Detect which cell encompasses the target text, then output its (X, Y) center coordinate. 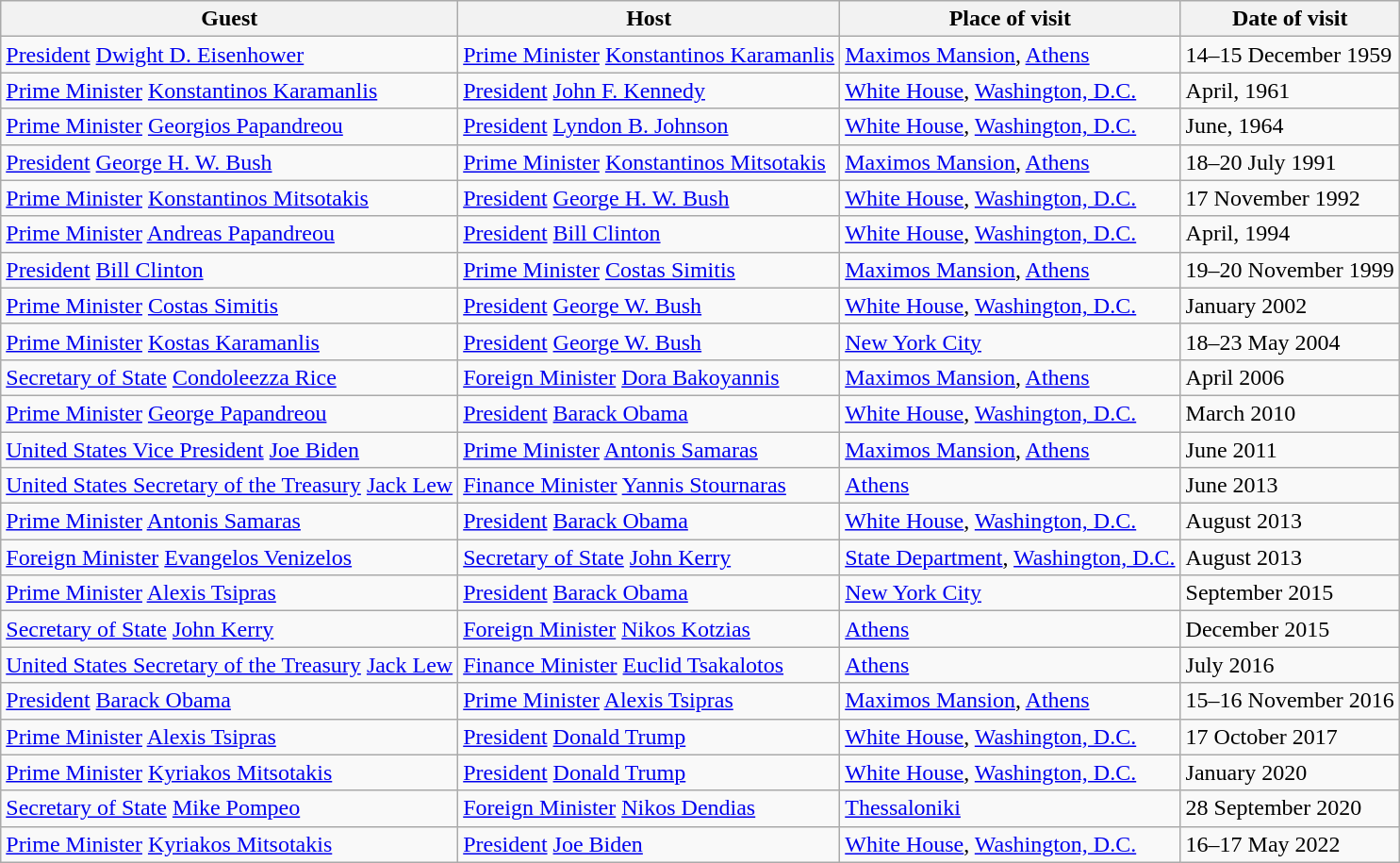
April, 1994 (1290, 234)
28 September 2020 (1290, 808)
Foreign Minister Nikos Kotzias (649, 629)
September 2015 (1290, 593)
Secretary of State Mike Pompeo (230, 808)
14–15 December 1959 (1290, 55)
April, 1961 (1290, 91)
Prime Minister Kostas Karamanlis (230, 341)
19–20 November 1999 (1290, 270)
President Lyndon B. Johnson (649, 126)
June, 1964 (1290, 126)
President Dwight D. Eisenhower (230, 55)
16–17 May 2022 (1290, 844)
Finance Minister Euclid Tsakalotos (649, 665)
18–23 May 2004 (1290, 341)
April 2006 (1290, 377)
January 2020 (1290, 772)
June 2011 (1290, 450)
17 November 1992 (1290, 198)
Thessaloniki (1011, 808)
March 2010 (1290, 413)
State Department, Washington, D.C. (1011, 557)
June 2013 (1290, 486)
Place of visit (1011, 19)
Prime Minister Andreas Papandreou (230, 234)
Secretary of State Condoleezza Rice (230, 377)
Prime Minister Georgios Papandreou (230, 126)
January 2002 (1290, 306)
Finance Minister Yannis Stournaras (649, 486)
President Joe Biden (649, 844)
17 October 2017 (1290, 737)
Guest (230, 19)
United States Vice President Joe Biden (230, 450)
Foreign Minister Nikos Dendias (649, 808)
July 2016 (1290, 665)
Date of visit (1290, 19)
Host (649, 19)
President John F. Kennedy (649, 91)
December 2015 (1290, 629)
18–20 July 1991 (1290, 162)
Foreign Minister Evangelos Venizelos (230, 557)
15–16 November 2016 (1290, 701)
Foreign Minister Dora Bakoyannis (649, 377)
Prime Minister George Papandreou (230, 413)
